Capture the cell that displays the provided text and extract its [x, y] central coordinate. 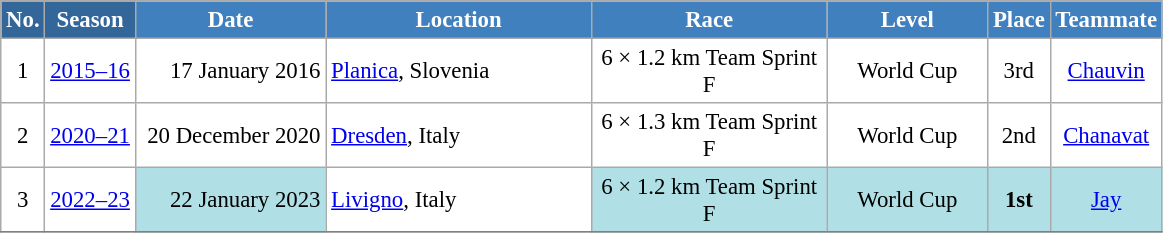
3rd [1019, 72]
Dresden, Italy [459, 136]
2015–16 [90, 72]
Livigno, Italy [459, 200]
Planica, Slovenia [459, 72]
Chauvin [1106, 72]
Jay [1106, 200]
20 December 2020 [230, 136]
Location [459, 20]
1st [1019, 200]
Level [908, 20]
1 [23, 72]
6 × 1.3 km Team Sprint F [709, 136]
2022–23 [90, 200]
Race [709, 20]
2 [23, 136]
Chanavat [1106, 136]
Date [230, 20]
Season [90, 20]
22 January 2023 [230, 200]
2nd [1019, 136]
17 January 2016 [230, 72]
Teammate [1106, 20]
Place [1019, 20]
3 [23, 200]
No. [23, 20]
2020–21 [90, 136]
